Return (x, y) of the center of cell containing provided text 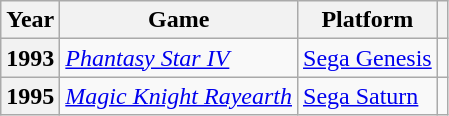
Game (179, 20)
1993 (30, 58)
Year (30, 20)
Phantasy Star IV (179, 58)
Platform (368, 20)
Sega Saturn (368, 96)
1995 (30, 96)
Magic Knight Rayearth (179, 96)
Sega Genesis (368, 58)
